Provide the (x, y) coordinate of the cell's center where the given text is located.  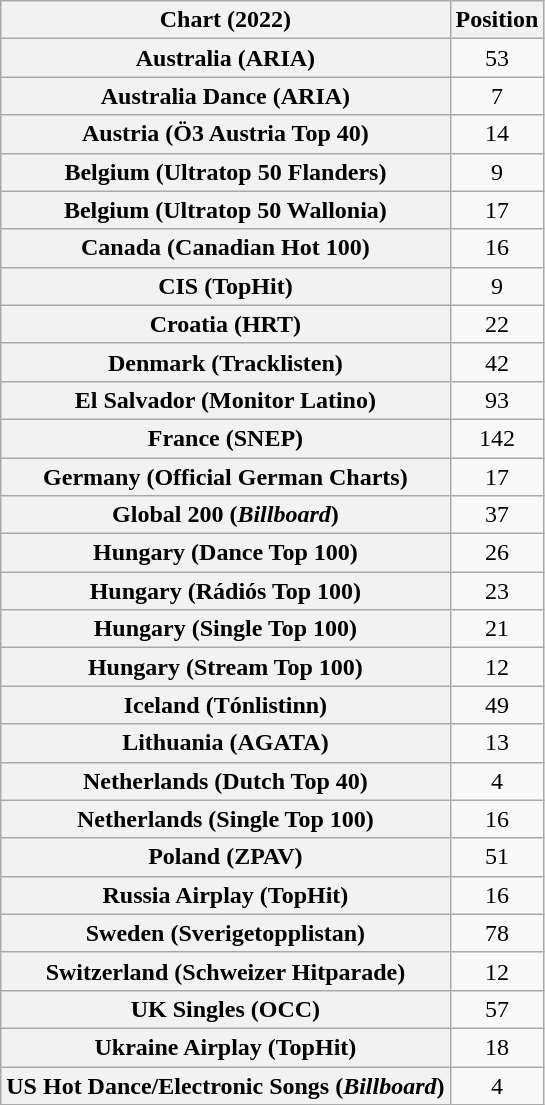
53 (497, 58)
Hungary (Dance Top 100) (226, 553)
18 (497, 1047)
37 (497, 515)
142 (497, 438)
Poland (ZPAV) (226, 857)
Russia Airplay (TopHit) (226, 895)
49 (497, 705)
26 (497, 553)
Position (497, 20)
93 (497, 400)
Belgium (Ultratop 50 Wallonia) (226, 210)
Germany (Official German Charts) (226, 477)
23 (497, 591)
France (SNEP) (226, 438)
Hungary (Rádiós Top 100) (226, 591)
78 (497, 933)
Australia (ARIA) (226, 58)
Croatia (HRT) (226, 324)
21 (497, 629)
22 (497, 324)
42 (497, 362)
Austria (Ö3 Austria Top 40) (226, 134)
Lithuania (AGATA) (226, 743)
Sweden (Sverigetopplistan) (226, 933)
Canada (Canadian Hot 100) (226, 248)
Netherlands (Single Top 100) (226, 819)
57 (497, 1009)
Netherlands (Dutch Top 40) (226, 781)
51 (497, 857)
Hungary (Stream Top 100) (226, 667)
Ukraine Airplay (TopHit) (226, 1047)
Switzerland (Schweizer Hitparade) (226, 971)
Hungary (Single Top 100) (226, 629)
Iceland (Tónlistinn) (226, 705)
Australia Dance (ARIA) (226, 96)
13 (497, 743)
Global 200 (Billboard) (226, 515)
UK Singles (OCC) (226, 1009)
14 (497, 134)
CIS (TopHit) (226, 286)
El Salvador (Monitor Latino) (226, 400)
US Hot Dance/Electronic Songs (Billboard) (226, 1085)
7 (497, 96)
Chart (2022) (226, 20)
Belgium (Ultratop 50 Flanders) (226, 172)
Denmark (Tracklisten) (226, 362)
